Search for the cell housing the specified text and yield its [x, y] center coordinate. 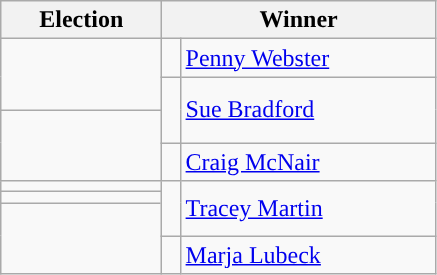
Craig McNair [308, 161]
Election [82, 20]
Marja Lubeck [308, 255]
Winner [299, 20]
Tracey Martin [308, 208]
Sue Bradford [308, 110]
Penny Webster [308, 58]
